Capture the cell that displays the provided text and extract its (x, y) central coordinate. 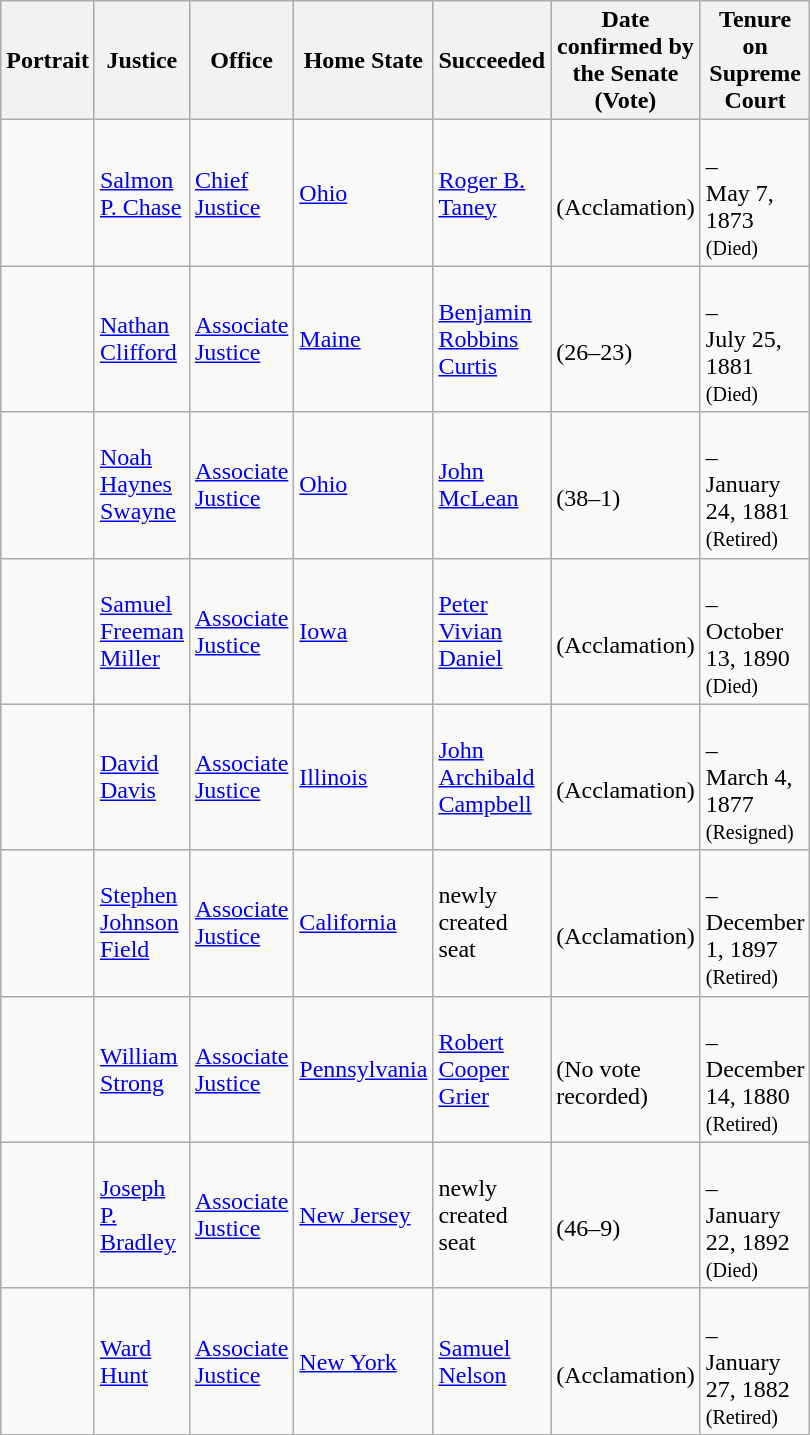
–December 1, 1897(Retired) (755, 923)
–December 14, 1880(Retired) (755, 1069)
New York (364, 1361)
Robert Cooper Grier (492, 1069)
David Davis (142, 777)
Roger B. Taney (492, 193)
Salmon P. Chase (142, 193)
Office (241, 60)
Illinois (364, 777)
John McLean (492, 485)
Portrait (48, 60)
Justice (142, 60)
–January 27, 1882(Retired) (755, 1361)
Samuel Nelson (492, 1361)
–July 25, 1881(Died) (755, 339)
New Jersey (364, 1215)
Chief Justice (241, 193)
–March 4, 1877(Resigned) (755, 777)
(No vote recorded) (626, 1069)
Tenure on Supreme Court (755, 60)
William Strong (142, 1069)
Home State (364, 60)
Nathan Clifford (142, 339)
Pennsylvania (364, 1069)
Joseph P. Bradley (142, 1215)
–October 13, 1890(Died) (755, 631)
–January 22, 1892(Died) (755, 1215)
John Archibald Campbell (492, 777)
Iowa (364, 631)
Noah Haynes Swayne (142, 485)
–May 7, 1873(Died) (755, 193)
(46–9) (626, 1215)
–January 24, 1881(Retired) (755, 485)
Succeeded (492, 60)
Benjamin Robbins Curtis (492, 339)
Maine (364, 339)
Stephen Johnson Field (142, 923)
Ward Hunt (142, 1361)
Date confirmed by the Senate(Vote) (626, 60)
(26–23) (626, 339)
Peter Vivian Daniel (492, 631)
California (364, 923)
(38–1) (626, 485)
Samuel Freeman Miller (142, 631)
